Extract the (x, y) coordinate from the center of the cell holding the provided text.  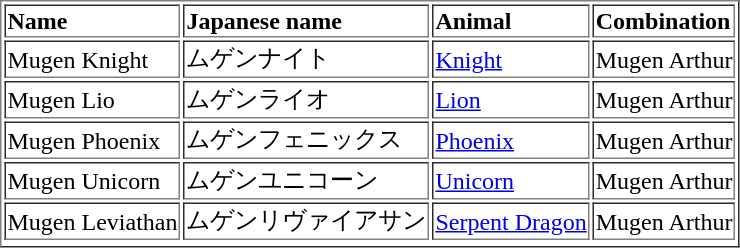
ムゲンナイト (306, 59)
ムゲンユニコーン (306, 181)
Animal (510, 20)
ムゲンライオ (306, 100)
Combination (664, 20)
Name (92, 20)
Serpent Dragon (510, 221)
Mugen Leviathan (92, 221)
Lion (510, 100)
Mugen Knight (92, 59)
Mugen Phoenix (92, 141)
ムゲンリヴァイアサン (306, 221)
Mugen Unicorn (92, 181)
ムゲンフェニックス (306, 141)
Phoenix (510, 141)
Knight (510, 59)
Japanese name (306, 20)
Mugen Lio (92, 100)
Unicorn (510, 181)
